Scan for the cell matching the given text and deliver its [x, y] coordinate at center. 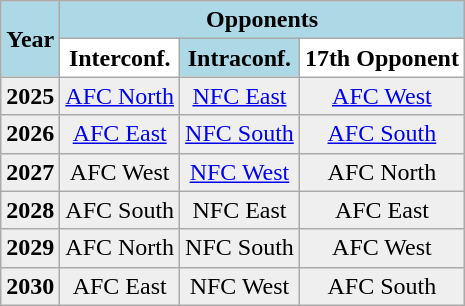
Year [30, 39]
2029 [30, 248]
2026 [30, 134]
2025 [30, 96]
Interconf. [120, 58]
17th Opponent [382, 58]
2027 [30, 172]
Opponents [262, 20]
Intraconf. [240, 58]
2028 [30, 210]
2030 [30, 286]
